Detect which cell encompasses the target text, then output its [X, Y] center coordinate. 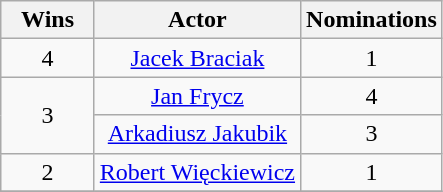
Arkadiusz Jakubik [197, 134]
Jan Frycz [197, 96]
2 [48, 172]
Jacek Braciak [197, 58]
Wins [48, 20]
Actor [197, 20]
Robert Więckiewicz [197, 172]
Nominations [372, 20]
